Search for the cell housing the specified text and yield its (x, y) center coordinate. 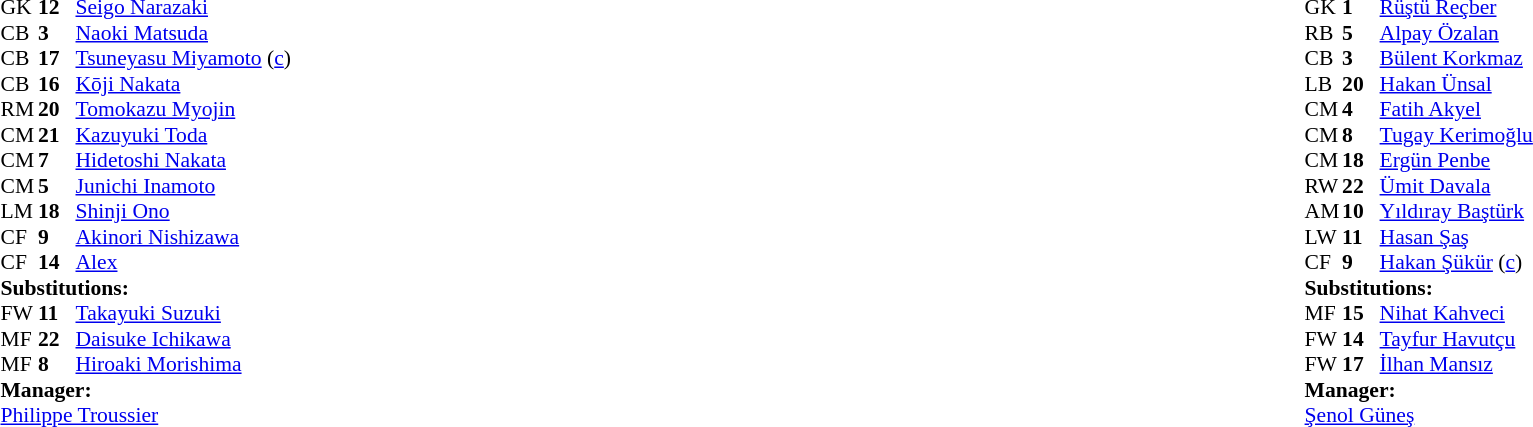
RW (1324, 186)
RB (1324, 33)
15 (1361, 313)
LM (19, 211)
LB (1324, 84)
Yıldıray Baştürk (1456, 211)
Kazuyuki Toda (184, 135)
Kōji Nakata (184, 84)
Shinji Ono (184, 211)
Tomokazu Myojin (184, 109)
Hasan Şaş (1456, 237)
Tugay Kerimoğlu (1456, 135)
Tayfur Havutçu (1456, 339)
İlhan Mansız (1456, 365)
Ümit Davala (1456, 186)
Fatih Akyel (1456, 109)
10 (1361, 211)
Bülent Korkmaz (1456, 59)
AM (1324, 211)
Alex (184, 263)
Tsuneyasu Miyamoto (c) (184, 59)
4 (1361, 109)
Junichi Inamoto (184, 186)
Naoki Matsuda (184, 33)
16 (57, 84)
Nihat Kahveci (1456, 313)
Ergün Penbe (1456, 161)
7 (57, 161)
Takayuki Suzuki (184, 313)
Hakan Ünsal (1456, 84)
Daisuke Ichikawa (184, 339)
21 (57, 135)
LW (1324, 237)
Hakan Şükür (c) (1456, 263)
Alpay Özalan (1456, 33)
RM (19, 109)
Hidetoshi Nakata (184, 161)
Akinori Nishizawa (184, 237)
Hiroaki Morishima (184, 365)
